Detect which cell encompasses the target text, then output its [X, Y] center coordinate. 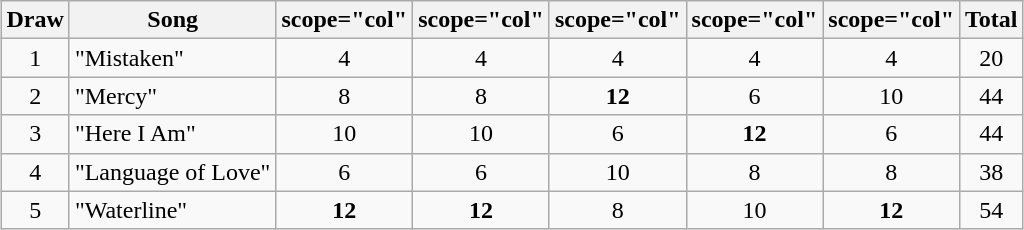
"Waterline" [172, 210]
"Here I Am" [172, 134]
"Mistaken" [172, 58]
Draw [35, 20]
38 [991, 172]
Total [991, 20]
Song [172, 20]
"Mercy" [172, 96]
3 [35, 134]
5 [35, 210]
54 [991, 210]
"Language of Love" [172, 172]
1 [35, 58]
20 [991, 58]
2 [35, 96]
